Detect which cell encompasses the target text, then output its (X, Y) center coordinate. 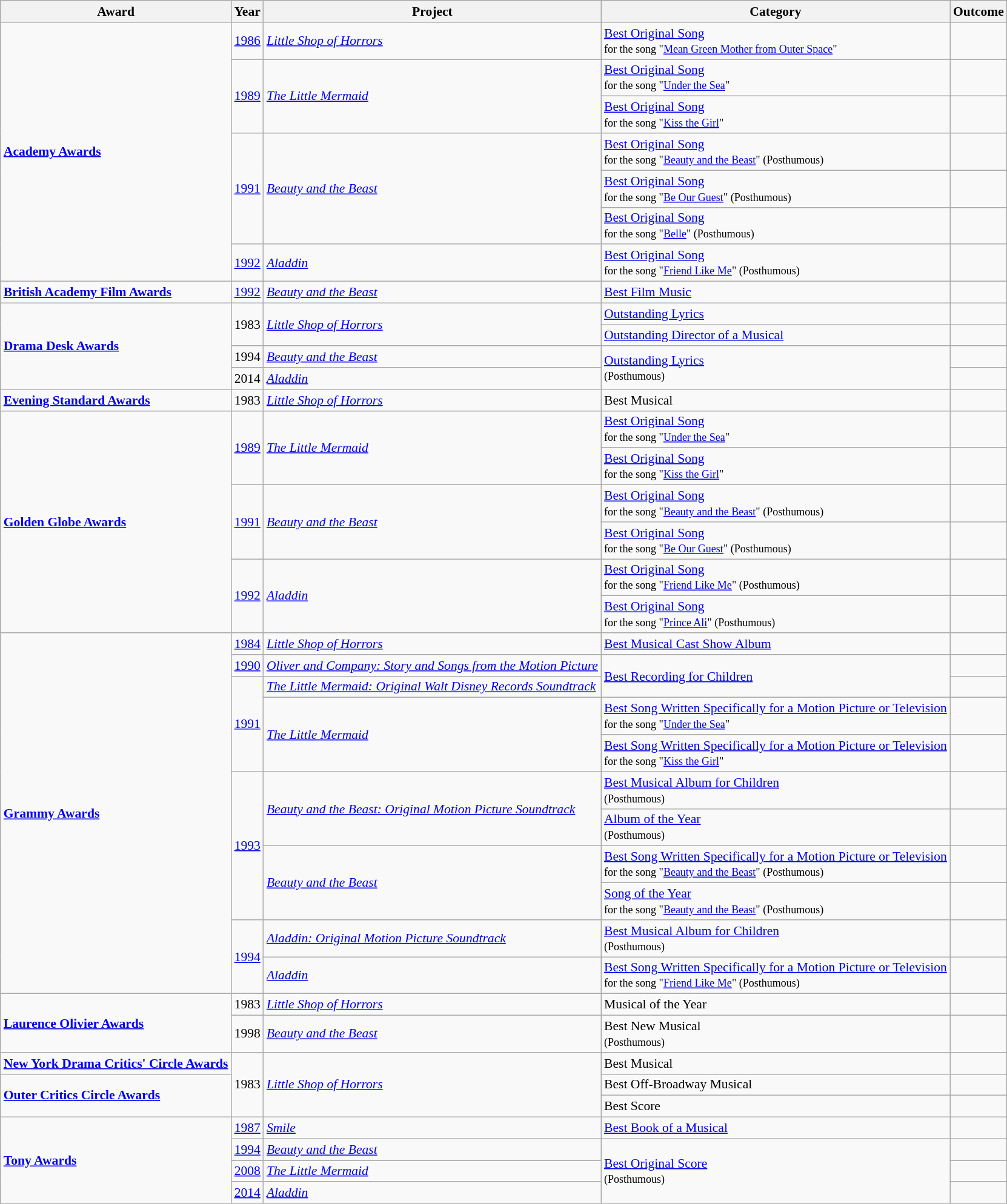
Academy Awards (116, 152)
Evening Standard Awards (116, 400)
Best Original Songfor the song "Mean Green Mother from Outer Space" (776, 41)
Outcome (979, 12)
Best Song Written Specifically for a Motion Picture or Television for the song "Under the Sea" (776, 716)
Best Song Written Specifically for a Motion Picture or Televisionfor the song "Beauty and the Beast" (Posthumous) (776, 865)
1998 (247, 1034)
1990 (247, 666)
1986 (247, 41)
Best Musical Cast Show Album (776, 644)
Best Score (776, 1106)
Best Recording for Children (776, 676)
Best Original Songfor the song "Prince Ali" (Posthumous) (776, 614)
Best Original Songfor the song "Belle" (Posthumous) (776, 225)
2008 (247, 1171)
Oliver and Company: Story and Songs from the Motion Picture (433, 666)
Best Off-Broadway Musical (776, 1085)
Best Song Written Specifically for a Motion Picture or Televisionfor the song "Friend Like Me" (Posthumous) (776, 975)
Outstanding Lyrics (776, 314)
Smile (433, 1128)
1987 (247, 1128)
Aladdin: Original Motion Picture Soundtrack (433, 939)
Year (247, 12)
Song of the Yearfor the song "Beauty and the Beast" (Posthumous) (776, 901)
Best Film Music (776, 293)
Award (116, 12)
Best Book of a Musical (776, 1128)
Album of the Year(Posthumous) (776, 827)
New York Drama Critics' Circle Awards (116, 1063)
British Academy Film Awards (116, 293)
Category (776, 12)
Drama Desk Awards (116, 346)
The Little Mermaid: Original Walt Disney Records Soundtrack (433, 687)
1993 (247, 845)
Tony Awards (116, 1160)
Grammy Awards (116, 813)
Golden Globe Awards (116, 522)
Best Song Written Specifically for a Motion Picture or Television for the song "Kiss the Girl" (776, 753)
Musical of the Year (776, 1005)
Project (433, 12)
Outer Critics Circle Awards (116, 1095)
Outstanding Lyrics(Posthumous) (776, 368)
1984 (247, 644)
Best New Musical(Posthumous) (776, 1034)
Beauty and the Beast: Original Motion Picture Soundtrack (433, 809)
Laurence Olivier Awards (116, 1024)
Best Original Score(Posthumous) (776, 1171)
Outstanding Director of a Musical (776, 336)
